Detect which cell encompasses the target text, then output its (X, Y) center coordinate. 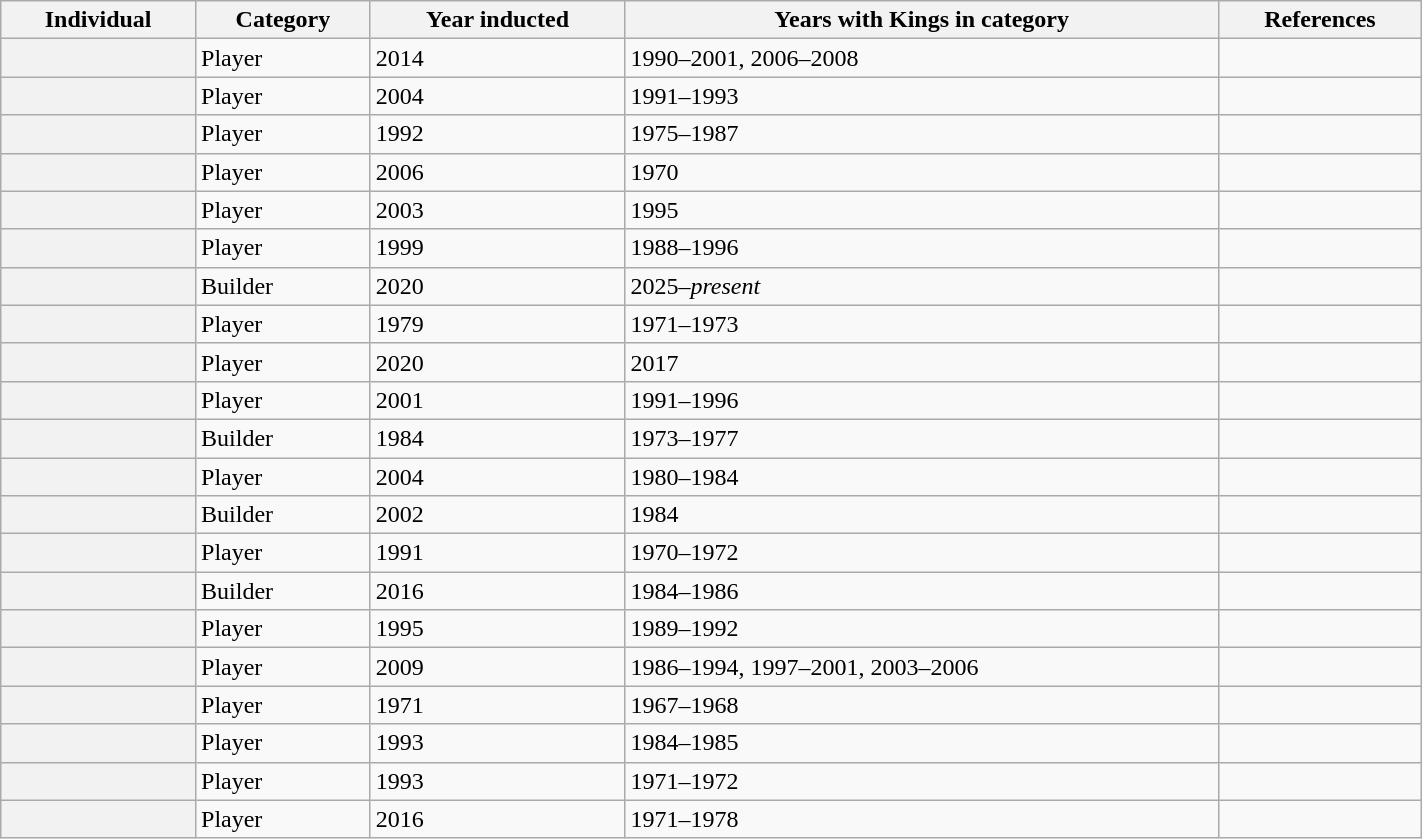
2025–present (922, 286)
1980–1984 (922, 477)
1990–2001, 2006–2008 (922, 58)
Category (284, 20)
1971–1972 (922, 781)
2014 (498, 58)
1991–1993 (922, 96)
1992 (498, 134)
1984–1986 (922, 591)
Individual (98, 20)
2006 (498, 172)
1971–1978 (922, 819)
1986–1994, 1997–2001, 2003–2006 (922, 667)
2009 (498, 667)
1984–1985 (922, 743)
1999 (498, 248)
1991–1996 (922, 400)
1991 (498, 553)
2002 (498, 515)
1973–1977 (922, 438)
1970 (922, 172)
References (1320, 20)
2001 (498, 400)
1975–1987 (922, 134)
1970–1972 (922, 553)
1971 (498, 705)
Years with Kings in category (922, 20)
1967–1968 (922, 705)
1988–1996 (922, 248)
Year inducted (498, 20)
2003 (498, 210)
1989–1992 (922, 629)
1979 (498, 324)
1971–1973 (922, 324)
2017 (922, 362)
